Output the [X, Y] coordinate of the center of the cell containing the given text.  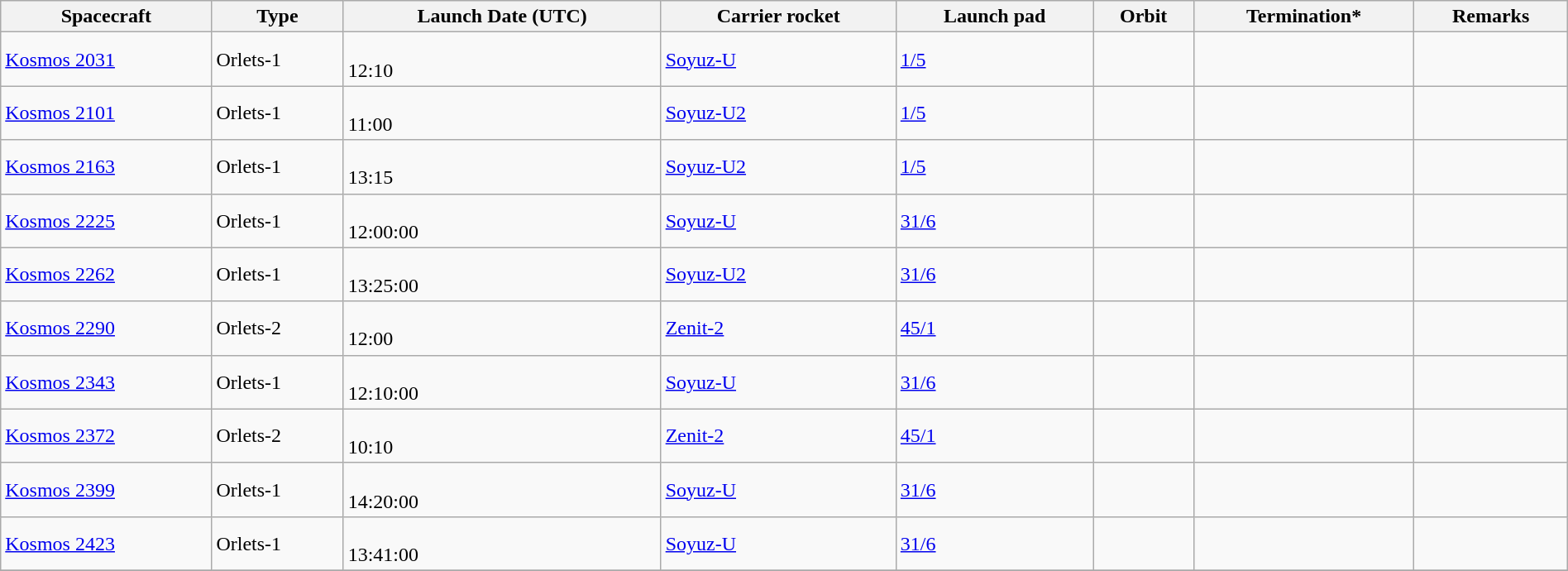
Launch pad [994, 17]
Kosmos 2290 [106, 328]
12:10 [502, 60]
Kosmos 2343 [106, 382]
Kosmos 2225 [106, 220]
13:41:00 [502, 543]
Carrier rocket [778, 17]
12:00:00 [502, 220]
14:20:00 [502, 490]
Orbit [1143, 17]
Kosmos 2031 [106, 60]
Termination* [1303, 17]
Type [278, 17]
13:25:00 [502, 275]
Spacecraft [106, 17]
Remarks [1490, 17]
11:00 [502, 113]
12:00 [502, 328]
Launch Date (UTC) [502, 17]
Kosmos 2423 [106, 543]
Kosmos 2262 [106, 275]
13:15 [502, 167]
Kosmos 2163 [106, 167]
Kosmos 2372 [106, 435]
Kosmos 2399 [106, 490]
10:10 [502, 435]
12:10:00 [502, 382]
Kosmos 2101 [106, 113]
